Output the (x, y) coordinate of the center of the cell containing the given text.  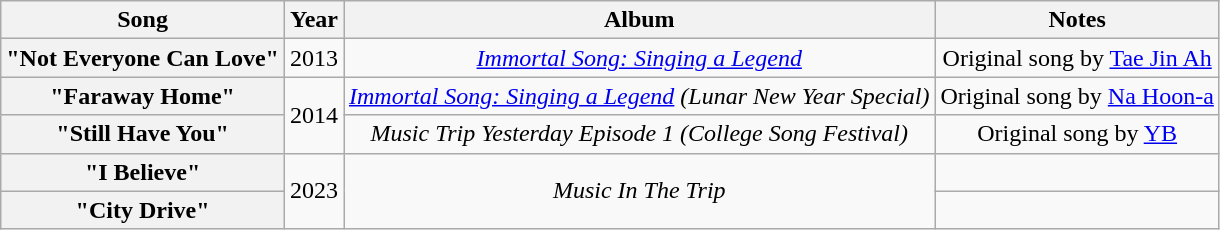
Immortal Song: Singing a Legend (Lunar New Year Special) (640, 96)
Song (143, 20)
Music In The Trip (640, 191)
2013 (314, 58)
Year (314, 20)
"I Believe" (143, 172)
2023 (314, 191)
Original song by Tae Jin Ah (1077, 58)
"Not Everyone Can Love" (143, 58)
Immortal Song: Singing a Legend (640, 58)
Original song by Na Hoon-a (1077, 96)
Album (640, 20)
Music Trip Yesterday Episode 1 (College Song Festival) (640, 134)
Original song by YB (1077, 134)
Notes (1077, 20)
2014 (314, 115)
"Faraway Home" (143, 96)
"Still Have You" (143, 134)
"City Drive" (143, 210)
